Capture the cell that displays the provided text and extract its (X, Y) central coordinate. 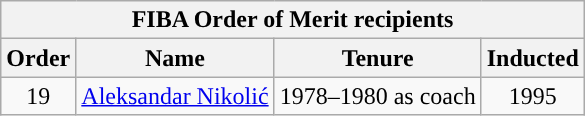
Inducted (532, 58)
Name (175, 58)
Order (38, 58)
1995 (532, 96)
FIBA Order of Merit recipients (293, 20)
1978–1980 as coach (378, 96)
Tenure (378, 58)
Aleksandar Nikolić (175, 96)
19 (38, 96)
